Search for the cell housing the specified text and yield its [x, y] center coordinate. 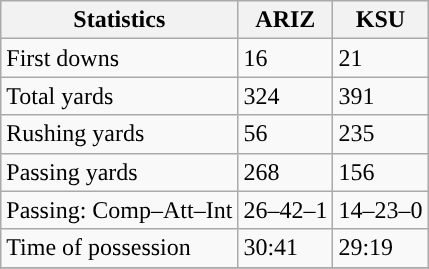
KSU [380, 20]
56 [286, 134]
268 [286, 172]
26–42–1 [286, 210]
324 [286, 96]
30:41 [286, 248]
Time of possession [120, 248]
16 [286, 58]
Passing yards [120, 172]
First downs [120, 58]
Rushing yards [120, 134]
391 [380, 96]
ARIZ [286, 20]
Passing: Comp–Att–Int [120, 210]
235 [380, 134]
29:19 [380, 248]
14–23–0 [380, 210]
156 [380, 172]
Total yards [120, 96]
Statistics [120, 20]
21 [380, 58]
